Find where the given text appears and provide that cell's center as [x, y] coordinate. 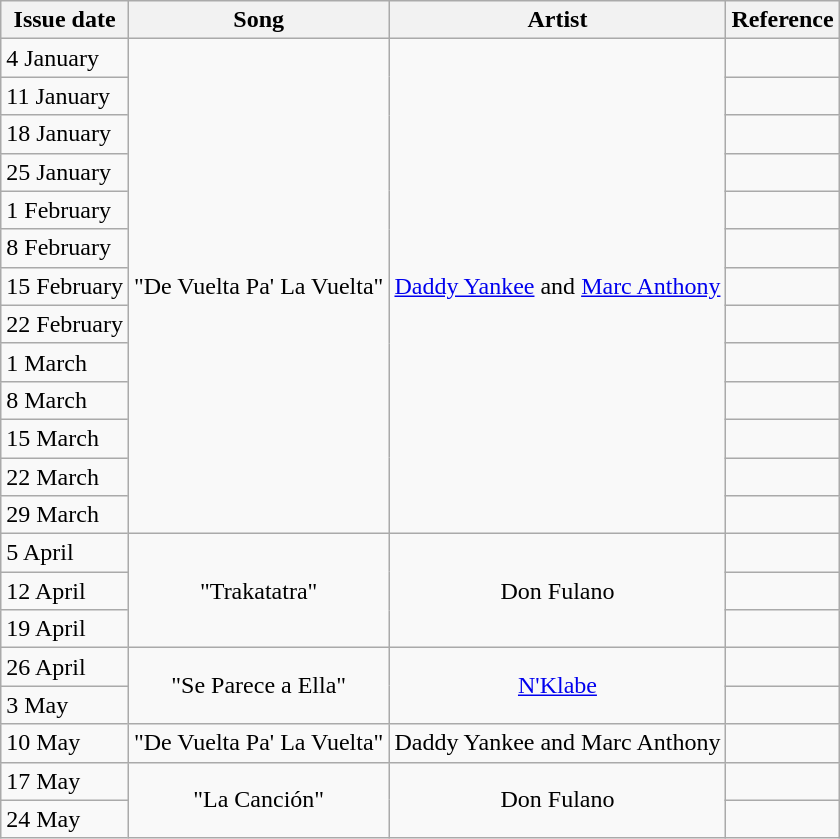
8 February [65, 248]
N'Klabe [558, 686]
12 April [65, 591]
29 March [65, 515]
Song [258, 20]
18 January [65, 134]
"La Canción" [258, 800]
24 May [65, 819]
25 January [65, 172]
22 February [65, 324]
8 March [65, 400]
Issue date [65, 20]
15 March [65, 438]
19 April [65, 629]
"Se Parece a Ella" [258, 686]
4 January [65, 58]
11 January [65, 96]
15 February [65, 286]
10 May [65, 743]
5 April [65, 553]
Artist [558, 20]
3 May [65, 705]
17 May [65, 781]
1 February [65, 210]
22 March [65, 477]
Reference [782, 20]
"Trakatatra" [258, 591]
1 March [65, 362]
26 April [65, 667]
